Pinpoint the cell where the given text exists, returning its [x, y] midpoint coordinate. 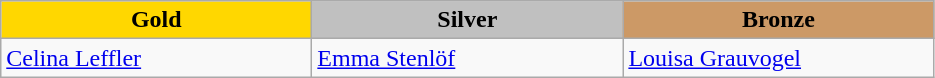
Bronze [778, 20]
Gold [156, 20]
Louisa Grauvogel [778, 58]
Emma Stenlöf [468, 58]
Celina Leffler [156, 58]
Silver [468, 20]
